Capture the cell that displays the provided text and extract its [x, y] central coordinate. 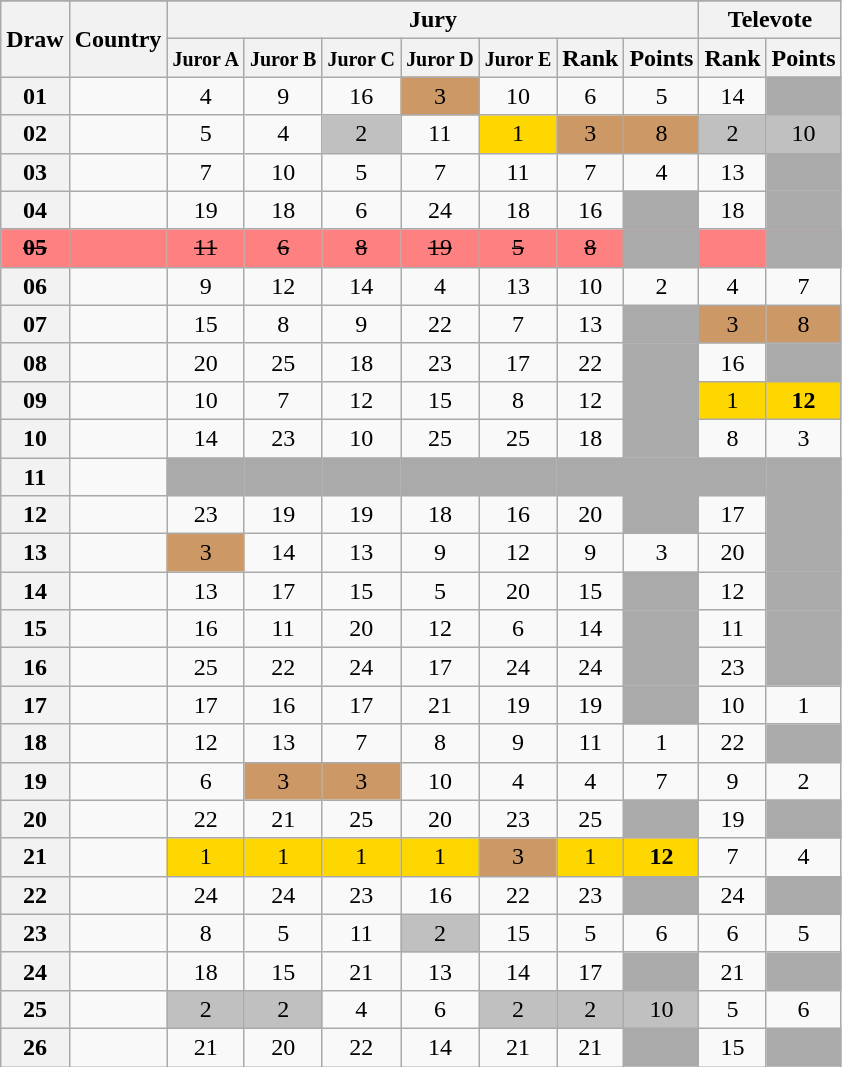
Jury [433, 20]
02 [35, 134]
09 [35, 400]
03 [35, 172]
Televote [770, 20]
26 [35, 1047]
05 [35, 248]
08 [35, 362]
04 [35, 210]
Juror D [440, 58]
Country [118, 39]
Juror B [283, 58]
Juror C [362, 58]
01 [35, 96]
07 [35, 324]
06 [35, 286]
Juror E [518, 58]
Juror A [206, 58]
Draw [35, 39]
